Return [X, Y] of the center of cell containing provided text 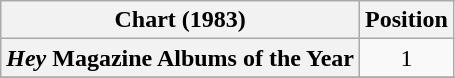
Position [407, 20]
Chart (1983) [180, 20]
1 [407, 58]
Hey Magazine Albums of the Year [180, 58]
